Pinpoint the cell where the given text exists, returning its [x, y] midpoint coordinate. 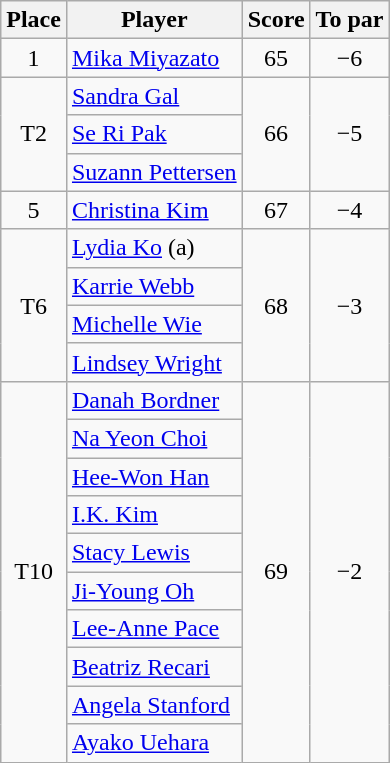
−2 [350, 572]
69 [276, 572]
Danah Bordner [154, 400]
Lindsey Wright [154, 362]
Ayako Uehara [154, 743]
Lee-Anne Pace [154, 629]
Mika Miyazato [154, 58]
−5 [350, 134]
−3 [350, 305]
Angela Stanford [154, 705]
66 [276, 134]
5 [34, 210]
Ji-Young Oh [154, 591]
65 [276, 58]
68 [276, 305]
Lydia Ko (a) [154, 248]
Score [276, 20]
T10 [34, 572]
To par [350, 20]
Karrie Webb [154, 286]
Christina Kim [154, 210]
67 [276, 210]
−4 [350, 210]
Se Ri Pak [154, 134]
Na Yeon Choi [154, 438]
Sandra Gal [154, 96]
Beatriz Recari [154, 667]
T6 [34, 305]
I.K. Kim [154, 515]
Hee-Won Han [154, 477]
Player [154, 20]
T2 [34, 134]
Suzann Pettersen [154, 172]
Michelle Wie [154, 324]
Stacy Lewis [154, 553]
Place [34, 20]
−6 [350, 58]
1 [34, 58]
